Find where the given text appears and provide that cell's center as (x, y) coordinate. 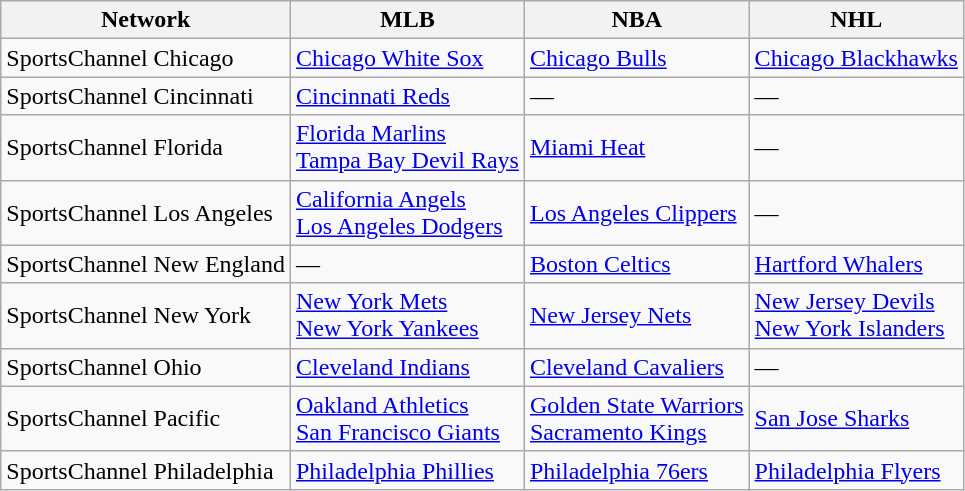
New Jersey DevilsNew York Islanders (856, 316)
Oakland AthleticsSan Francisco Giants (407, 418)
NBA (636, 20)
Philadelphia Phillies (407, 470)
San Jose Sharks (856, 418)
Miami Heat (636, 148)
SportsChannel New York (146, 316)
Los Angeles Clippers (636, 212)
Cleveland Cavaliers (636, 367)
SportsChannel Florida (146, 148)
SportsChannel Chicago (146, 58)
SportsChannel Pacific (146, 418)
Cleveland Indians (407, 367)
SportsChannel Cincinnati (146, 96)
New Jersey Nets (636, 316)
Florida MarlinsTampa Bay Devil Rays (407, 148)
MLB (407, 20)
SportsChannel New England (146, 264)
SportsChannel Philadelphia (146, 470)
SportsChannel Ohio (146, 367)
Boston Celtics (636, 264)
California AngelsLos Angeles Dodgers (407, 212)
Chicago Bulls (636, 58)
NHL (856, 20)
Chicago White Sox (407, 58)
SportsChannel Los Angeles (146, 212)
Cincinnati Reds (407, 96)
Philadelphia 76ers (636, 470)
Hartford Whalers (856, 264)
New York MetsNew York Yankees (407, 316)
Philadelphia Flyers (856, 470)
Chicago Blackhawks (856, 58)
Golden State WarriorsSacramento Kings (636, 418)
Network (146, 20)
